Determine the [x, y] coordinate at the center of the cell enclosing the given text.  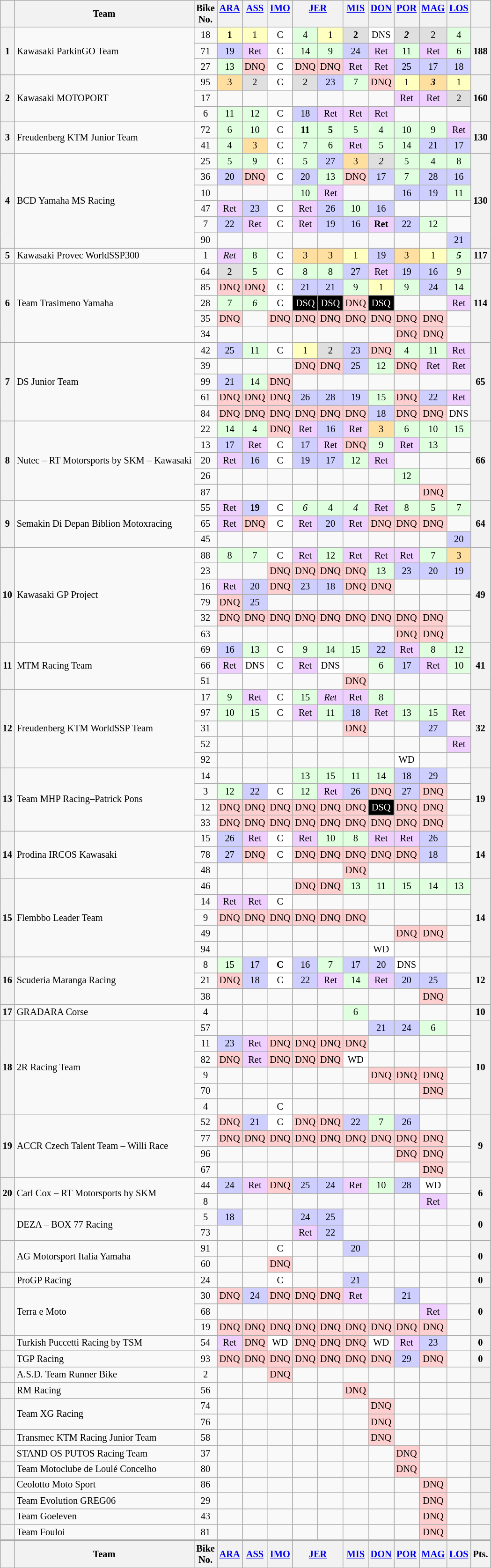
34 [205, 334]
55 [205, 508]
AG Motorsport Italia Yamaha [104, 1257]
Team Evolution GREG06 [104, 1501]
30 [205, 1296]
GRADARA Corse [104, 1012]
Semakin Di Depan Biblion Motoxracing [104, 523]
Freudenberg KTM WorldSSP Team [104, 729]
TGP Racing [104, 1359]
Team Trasimeno Yamaha [104, 303]
60 [205, 1264]
57 [205, 1028]
54 [205, 1343]
77 [205, 1138]
Kawasaki ParkinGO Team [104, 51]
58 [205, 1437]
Kawasaki GP Project [104, 595]
71 [205, 51]
Kawasaki Provec WorldSSP300 [104, 256]
56 [205, 1390]
88 [205, 555]
95 [205, 82]
31 [205, 729]
93 [205, 1359]
117 [480, 256]
90 [205, 240]
STAND OS PUTOS Racing Team [104, 1453]
39 [205, 366]
160 [480, 98]
Team Fouloi [104, 1532]
DS Junior Team [104, 382]
74 [205, 1406]
Team Motoclube de Loulé Concelho [104, 1469]
Pts. [480, 1554]
Ceolotto Moto Sport [104, 1485]
37 [205, 1453]
61 [205, 398]
Terra e Moto [104, 1311]
Scuderia Maranga Racing [104, 980]
Team Goeleven [104, 1516]
Turkish Puccetti Racing by TSM [104, 1343]
78 [205, 854]
94 [205, 949]
35 [205, 319]
Team XG Racing [104, 1414]
33 [205, 823]
Kawasaki MOTOPORT [104, 98]
76 [205, 1422]
Nutec – RT Motorsports by SKM – Kawasaki [104, 460]
188 [480, 51]
46 [205, 886]
91 [205, 1249]
85 [205, 287]
72 [205, 130]
99 [205, 382]
Transmec KTM Racing Junior Team [104, 1437]
73 [205, 1233]
86 [205, 1485]
MTM Racing Team [104, 666]
70 [205, 1091]
BCD Yamaha MS Racing [104, 200]
44 [205, 1185]
ProGP Racing [104, 1280]
A.S.D. Team Runner Bike [104, 1375]
2R Racing Team [104, 1067]
47 [205, 208]
38 [205, 996]
48 [205, 870]
63 [205, 634]
Prodina IRCOS Kawasaki [104, 854]
92 [205, 760]
RM Racing [104, 1390]
87 [205, 492]
80 [205, 1469]
36 [205, 177]
Carl Cox – RT Motorsports by SKM [104, 1193]
43 [205, 1516]
79 [205, 603]
51 [205, 681]
114 [480, 303]
96 [205, 1154]
Flembbo Leader Team [104, 917]
67 [205, 1170]
82 [205, 1060]
97 [205, 713]
81 [205, 1532]
Freudenberg KTM Junior Team [104, 138]
68 [205, 1311]
ACCR Czech Talent Team – Willi Race [104, 1146]
69 [205, 650]
Team MHP Racing–Patrick Pons [104, 800]
45 [205, 539]
DEZA – BOX 77 Racing [104, 1225]
42 [205, 350]
84 [205, 413]
